For the text-containing cell, return its midpoint in (x, y) coordinate format. 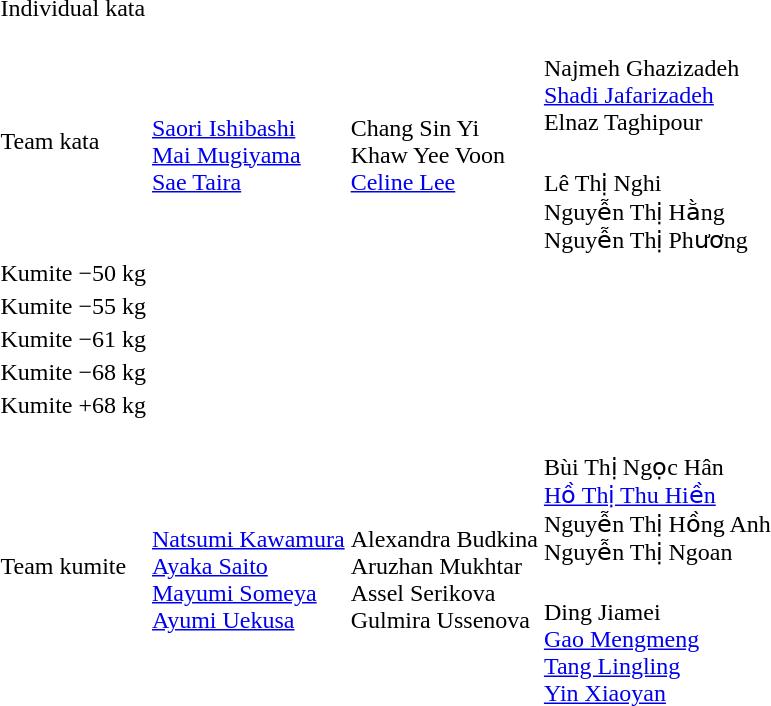
Saori IshibashiMai MugiyamaSae Taira (249, 141)
Chang Sin YiKhaw Yee VoonCeline Lee (444, 141)
